Capture the cell that displays the provided text and extract its (X, Y) central coordinate. 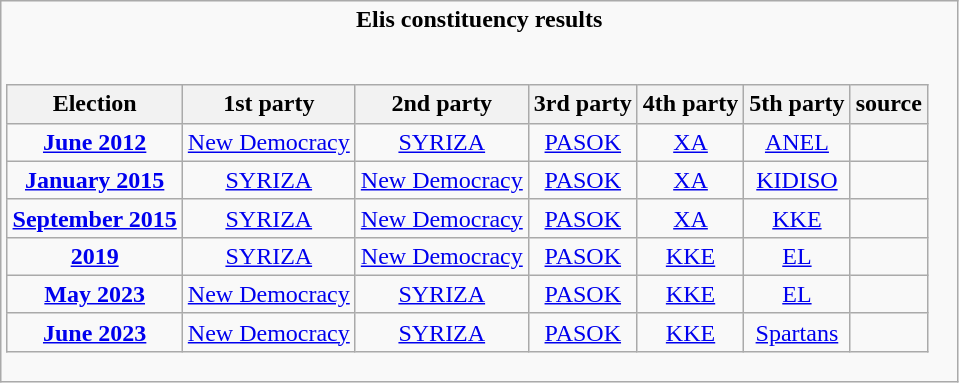
June 2023 (94, 332)
June 2012 (94, 142)
2019 (94, 256)
Election (94, 104)
Spartans (797, 332)
5th party (797, 104)
3rd party (582, 104)
ANEL (797, 142)
4th party (690, 104)
2nd party (442, 104)
May 2023 (94, 294)
September 2015 (94, 218)
source (888, 104)
1st party (268, 104)
KIDISO (797, 180)
January 2015 (94, 180)
